Return the (X, Y) coordinate for the center point of the cell that contains the specified text.  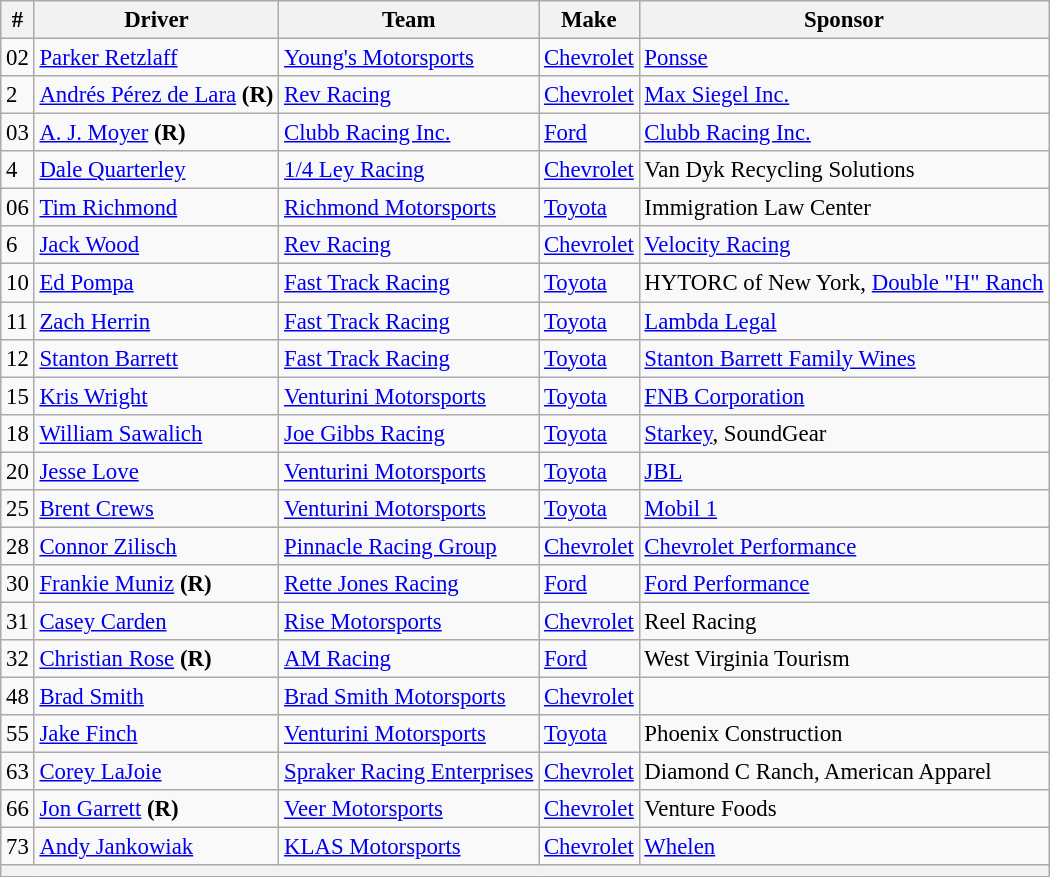
Veer Motorsports (409, 809)
HYTORC of New York, Double "H" Ranch (844, 283)
Ponsse (844, 58)
Kris Wright (156, 396)
Jack Wood (156, 245)
# (18, 20)
1/4 Ley Racing (409, 170)
West Virginia Tourism (844, 659)
Team (409, 20)
Brad Smith (156, 697)
Diamond C Ranch, American Apparel (844, 772)
Brad Smith Motorsports (409, 697)
12 (18, 358)
William Sawalich (156, 433)
Phoenix Construction (844, 734)
Jon Garrett (R) (156, 809)
Zach Herrin (156, 321)
Christian Rose (R) (156, 659)
Rise Motorsports (409, 621)
03 (18, 133)
55 (18, 734)
20 (18, 471)
Parker Retzlaff (156, 58)
FNB Corporation (844, 396)
63 (18, 772)
Andy Jankowiak (156, 847)
Immigration Law Center (844, 208)
Pinnacle Racing Group (409, 546)
Casey Carden (156, 621)
Mobil 1 (844, 509)
Sponsor (844, 20)
Frankie Muniz (R) (156, 584)
Young's Motorsports (409, 58)
25 (18, 509)
JBL (844, 471)
Joe Gibbs Racing (409, 433)
6 (18, 245)
Dale Quarterley (156, 170)
66 (18, 809)
4 (18, 170)
32 (18, 659)
Stanton Barrett Family Wines (844, 358)
Spraker Racing Enterprises (409, 772)
Ford Performance (844, 584)
Ed Pompa (156, 283)
31 (18, 621)
Whelen (844, 847)
Velocity Racing (844, 245)
18 (18, 433)
Van Dyk Recycling Solutions (844, 170)
Stanton Barrett (156, 358)
10 (18, 283)
Richmond Motorsports (409, 208)
Make (589, 20)
Brent Crews (156, 509)
A. J. Moyer (R) (156, 133)
Jesse Love (156, 471)
AM Racing (409, 659)
Chevrolet Performance (844, 546)
Corey LaJoie (156, 772)
11 (18, 321)
30 (18, 584)
48 (18, 697)
Connor Zilisch (156, 546)
Jake Finch (156, 734)
15 (18, 396)
2 (18, 95)
Rette Jones Racing (409, 584)
Andrés Pérez de Lara (R) (156, 95)
Reel Racing (844, 621)
Venture Foods (844, 809)
Max Siegel Inc. (844, 95)
06 (18, 208)
Tim Richmond (156, 208)
02 (18, 58)
28 (18, 546)
KLAS Motorsports (409, 847)
Driver (156, 20)
Starkey, SoundGear (844, 433)
Lambda Legal (844, 321)
73 (18, 847)
